Detect which cell encompasses the target text, then output its (x, y) center coordinate. 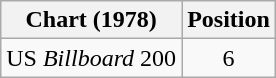
Position (229, 20)
Chart (1978) (92, 20)
6 (229, 58)
US Billboard 200 (92, 58)
